Capture the cell that displays the provided text and extract its [X, Y] central coordinate. 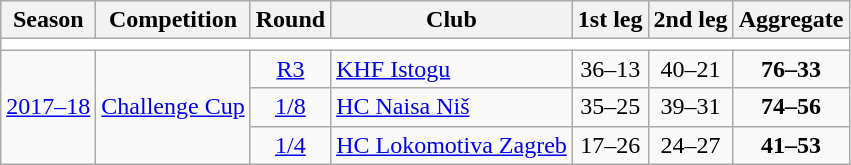
1/8 [290, 107]
Club [452, 20]
74–56 [791, 107]
HC Naisa Niš [452, 107]
Season [48, 20]
Challenge Cup [173, 107]
35–25 [610, 107]
76–33 [791, 69]
HC Lokomotiva Zagreb [452, 145]
40–21 [690, 69]
Round [290, 20]
41–53 [791, 145]
1st leg [610, 20]
Aggregate [791, 20]
R3 [290, 69]
2nd leg [690, 20]
36–13 [610, 69]
KHF Istogu [452, 69]
1/4 [290, 145]
2017–18 [48, 107]
39–31 [690, 107]
24–27 [690, 145]
17–26 [610, 145]
Competition [173, 20]
